Search for the cell housing the specified text and yield its [x, y] center coordinate. 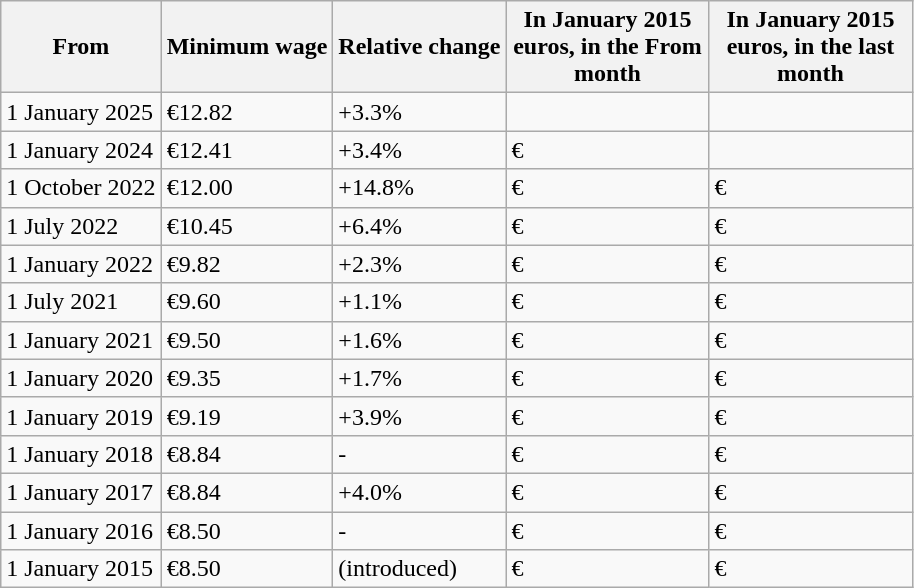
€9.19 [247, 416]
+3.4% [420, 150]
1 July 2022 [81, 226]
€12.82 [247, 112]
+1.6% [420, 340]
€9.60 [247, 302]
From [81, 47]
€9.35 [247, 378]
1 October 2022 [81, 188]
1 January 2025 [81, 112]
1 January 2018 [81, 454]
1 January 2021 [81, 340]
Relative change [420, 47]
€10.45 [247, 226]
+14.8% [420, 188]
1 January 2024 [81, 150]
+1.7% [420, 378]
€9.82 [247, 264]
1 January 2019 [81, 416]
1 January 2022 [81, 264]
1 January 2016 [81, 531]
+6.4% [420, 226]
(introduced) [420, 569]
1 January 2015 [81, 569]
In January 2015 euros, in the From month [608, 47]
+3.3% [420, 112]
1 January 2017 [81, 492]
+2.3% [420, 264]
+1.1% [420, 302]
€12.00 [247, 188]
€9.50 [247, 340]
+4.0% [420, 492]
Minimum wage [247, 47]
In January 2015 euros, in the last month [810, 47]
€12.41 [247, 150]
+3.9% [420, 416]
1 January 2020 [81, 378]
1 July 2021 [81, 302]
